Search for the cell housing the specified text and yield its (X, Y) center coordinate. 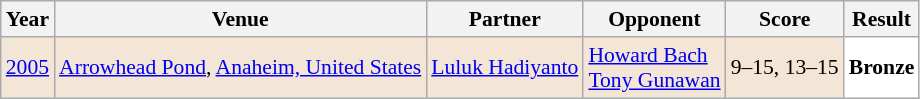
Year (28, 19)
Score (785, 19)
Partner (504, 19)
9–15, 13–15 (785, 68)
Venue (240, 19)
Result (882, 19)
Bronze (882, 68)
2005 (28, 68)
Arrowhead Pond, Anaheim, United States (240, 68)
Opponent (654, 19)
Luluk Hadiyanto (504, 68)
Howard Bach Tony Gunawan (654, 68)
